Locate the cell with the specified text and output its [X, Y] center coordinate. 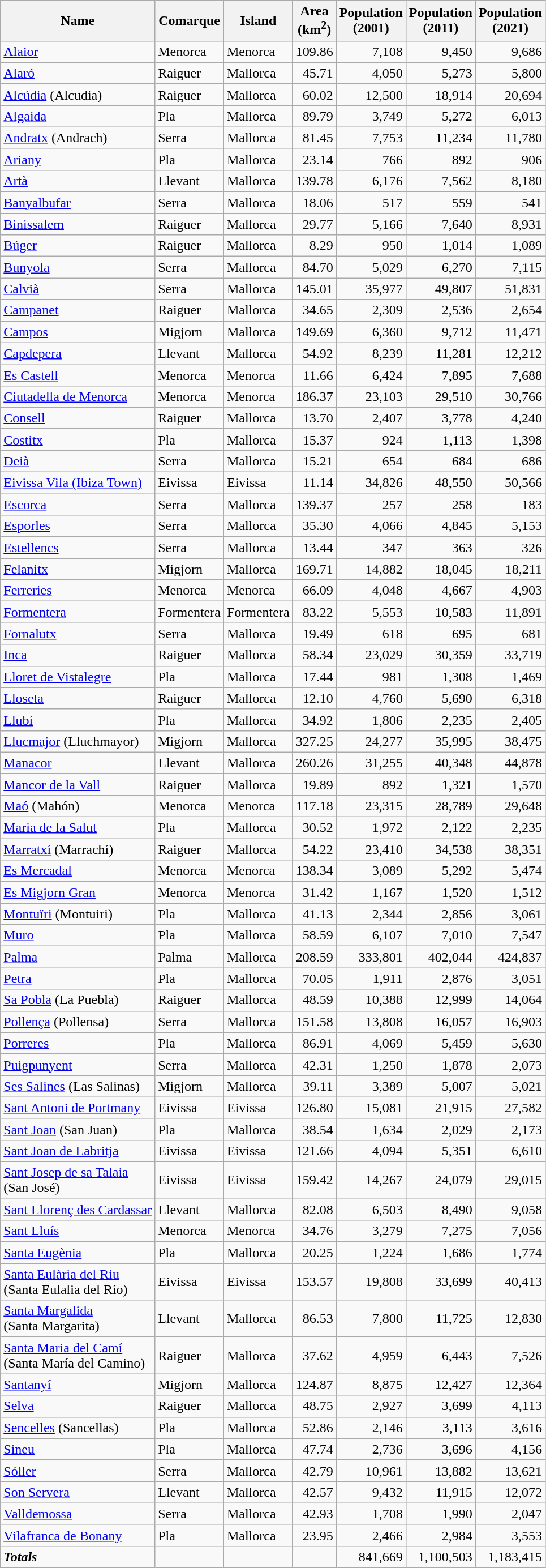
Totals [78, 1557]
153.57 [315, 1282]
82.08 [315, 1210]
29.77 [315, 224]
7,010 [440, 935]
145.01 [315, 289]
Santa Margalida(Santa Margarita) [78, 1318]
Costitx [78, 439]
2,927 [371, 1406]
70.05 [315, 979]
326 [510, 548]
1,014 [440, 246]
19.49 [315, 634]
6,176 [371, 181]
186.37 [315, 396]
347 [371, 548]
906 [510, 160]
38.54 [315, 1129]
12.10 [315, 698]
83.22 [315, 612]
15,081 [371, 1108]
Maria de la Salut [78, 828]
1,308 [440, 677]
34.76 [315, 1231]
20.25 [315, 1253]
Escorca [78, 505]
950 [371, 246]
38,475 [510, 741]
7,108 [371, 52]
Santanyí [78, 1385]
34.92 [315, 720]
Alaró [78, 73]
Andratx (Andrach) [78, 138]
11,725 [440, 1318]
5,630 [510, 1043]
51,831 [510, 289]
3,279 [371, 1231]
Sant Joan de Labritja [78, 1151]
121.66 [315, 1151]
1,113 [440, 439]
3,749 [371, 116]
1,183,415 [510, 1557]
124.87 [315, 1385]
4,760 [371, 698]
7,275 [440, 1231]
Marratxí (Marrachí) [78, 849]
6,610 [510, 1151]
11,915 [440, 1492]
Alcúdia (Alcudia) [78, 95]
29,648 [510, 806]
Population(2011) [440, 21]
9,450 [440, 52]
12,212 [510, 353]
2,173 [510, 1129]
42.57 [315, 1492]
Lloseta [78, 698]
1,250 [371, 1065]
2,984 [440, 1535]
12,999 [440, 1000]
258 [440, 505]
12,830 [510, 1318]
5,459 [440, 1043]
9,686 [510, 52]
8,931 [510, 224]
29,015 [510, 1180]
1,321 [440, 784]
5,690 [440, 698]
6,424 [371, 375]
58.34 [315, 655]
4,094 [371, 1151]
35,995 [440, 741]
126.80 [315, 1108]
89.79 [315, 116]
Manacor [78, 763]
23,029 [371, 655]
Puigpunyent [78, 1065]
Llubí [78, 720]
5,800 [510, 73]
559 [440, 203]
139.37 [315, 505]
3,696 [440, 1449]
2,344 [371, 914]
41.13 [315, 914]
2,029 [440, 1129]
24,079 [440, 1180]
7,526 [510, 1356]
1,224 [371, 1253]
23.95 [315, 1535]
2,876 [440, 979]
3,778 [440, 418]
13.44 [315, 548]
4,069 [371, 1043]
47.74 [315, 1449]
33,699 [440, 1282]
Deià [78, 461]
40,413 [510, 1282]
12,500 [371, 95]
Algaida [78, 116]
4,050 [371, 73]
5,021 [510, 1086]
Búger [78, 246]
924 [371, 439]
3,389 [371, 1086]
684 [440, 461]
4,066 [371, 526]
260.26 [315, 763]
3,616 [510, 1428]
2,536 [440, 310]
9,058 [510, 1210]
695 [440, 634]
11,891 [510, 612]
4,240 [510, 418]
34,538 [440, 849]
139.78 [315, 181]
6,270 [440, 267]
6,318 [510, 698]
13.70 [315, 418]
3,553 [510, 1535]
18,045 [440, 569]
3,089 [371, 871]
Estellencs [78, 548]
208.59 [315, 957]
30.52 [315, 828]
8,875 [371, 1385]
23,410 [371, 849]
24,277 [371, 741]
2,654 [510, 310]
18,914 [440, 95]
149.69 [315, 332]
20,694 [510, 95]
841,669 [371, 1557]
1,806 [371, 720]
14,064 [510, 1000]
30,359 [440, 655]
12,072 [510, 1492]
Montuïri (Montuiri) [78, 914]
11.66 [315, 375]
48.75 [315, 1406]
7,547 [510, 935]
4,113 [510, 1406]
Population(2021) [510, 21]
424,837 [510, 957]
4,903 [510, 591]
2,073 [510, 1065]
654 [371, 461]
Sant Llorenç des Cardassar [78, 1210]
45.71 [315, 73]
1,570 [510, 784]
Santa Eugènia [78, 1253]
15.21 [315, 461]
541 [510, 203]
1,878 [440, 1065]
Sóller [78, 1471]
42.31 [315, 1065]
3,699 [440, 1406]
Lloret de Vistalegre [78, 677]
52.86 [315, 1428]
49,807 [440, 289]
327.25 [315, 741]
5,153 [510, 526]
6,107 [371, 935]
14,882 [371, 569]
5,029 [371, 267]
14,267 [371, 1180]
363 [440, 548]
Name [78, 21]
2,146 [371, 1428]
11,471 [510, 332]
2,047 [510, 1514]
28,789 [440, 806]
Comarque [190, 21]
169.71 [315, 569]
1,520 [440, 892]
183 [510, 505]
8,239 [371, 353]
151.58 [315, 1022]
2,736 [371, 1449]
981 [371, 677]
18,211 [510, 569]
Vilafranca de Bonany [78, 1535]
1,686 [440, 1253]
17.44 [315, 677]
5,292 [440, 871]
7,800 [371, 1318]
39.11 [315, 1086]
Sant Lluís [78, 1231]
12,364 [510, 1385]
Es Mercadal [78, 871]
86.91 [315, 1043]
Campanet [78, 310]
618 [371, 634]
5,166 [371, 224]
Ariany [78, 160]
Sant Antoni de Portmany [78, 1108]
7,115 [510, 267]
Muro [78, 935]
9,712 [440, 332]
11,780 [510, 138]
1,089 [510, 246]
2,856 [440, 914]
84.70 [315, 267]
4,156 [510, 1449]
7,895 [440, 375]
Consell [78, 418]
50,566 [510, 483]
Pollença (Pollensa) [78, 1022]
7,056 [510, 1231]
2,309 [371, 310]
1,167 [371, 892]
6,360 [371, 332]
5,007 [440, 1086]
109.86 [315, 52]
766 [371, 160]
Binissalem [78, 224]
38,351 [510, 849]
333,801 [371, 957]
4,667 [440, 591]
Llucmajor (Lluchmayor) [78, 741]
6,013 [510, 116]
Population(2001) [371, 21]
34,826 [371, 483]
7,688 [510, 375]
2,466 [371, 1535]
2,407 [371, 418]
Santa Maria del Camí(Santa María del Camino) [78, 1356]
48.59 [315, 1000]
44,878 [510, 763]
Son Servera [78, 1492]
Alaior [78, 52]
8,180 [510, 181]
10,961 [371, 1471]
Area(km2) [315, 21]
21,915 [440, 1108]
Es Castell [78, 375]
Es Migjorn Gran [78, 892]
Inca [78, 655]
257 [371, 505]
6,503 [371, 1210]
5,351 [440, 1151]
42.79 [315, 1471]
4,959 [371, 1356]
16,057 [440, 1022]
13,808 [371, 1022]
1,990 [440, 1514]
48,550 [440, 483]
1,100,503 [440, 1557]
Sineu [78, 1449]
1,398 [510, 439]
686 [510, 461]
Porreres [78, 1043]
8,490 [440, 1210]
1,512 [510, 892]
3,051 [510, 979]
6,443 [440, 1356]
5,273 [440, 73]
Sa Pobla (La Puebla) [78, 1000]
1,972 [371, 828]
Santa Eulària del Riu(Santa Eulalia del Río) [78, 1282]
27,582 [510, 1108]
Valldemossa [78, 1514]
5,553 [371, 612]
37.62 [315, 1356]
86.53 [315, 1318]
1,911 [371, 979]
12,427 [440, 1385]
10,583 [440, 612]
35,977 [371, 289]
11.14 [315, 483]
31,255 [371, 763]
5,272 [440, 116]
2,122 [440, 828]
402,044 [440, 957]
30,766 [510, 396]
23.14 [315, 160]
7,753 [371, 138]
2,405 [510, 720]
23,315 [371, 806]
7,640 [440, 224]
1,774 [510, 1253]
Sencelles (Sancellas) [78, 1428]
Maó (Mahón) [78, 806]
23,103 [371, 396]
Artà [78, 181]
15.37 [315, 439]
10,388 [371, 1000]
Felanitx [78, 569]
4,845 [440, 526]
Capdepera [78, 353]
58.59 [315, 935]
33,719 [510, 655]
11,234 [440, 138]
4,048 [371, 591]
9,432 [371, 1492]
31.42 [315, 892]
18.06 [315, 203]
681 [510, 634]
5,474 [510, 871]
8.29 [315, 246]
138.34 [315, 871]
34.65 [315, 310]
40,348 [440, 763]
81.45 [315, 138]
Banyalbufar [78, 203]
3,113 [440, 1428]
3,061 [510, 914]
7,562 [440, 181]
Ciutadella de Menorca [78, 396]
Ferreries [78, 591]
13,882 [440, 1471]
16,903 [510, 1022]
35.30 [315, 526]
1,469 [510, 677]
19,808 [371, 1282]
Esporles [78, 526]
11,281 [440, 353]
1,634 [371, 1129]
Eivissa Vila (Ibiza Town) [78, 483]
Petra [78, 979]
159.42 [315, 1180]
Calvià [78, 289]
13,621 [510, 1471]
29,510 [440, 396]
Mancor de la Vall [78, 784]
66.09 [315, 591]
60.02 [315, 95]
Bunyola [78, 267]
Campos [78, 332]
117.18 [315, 806]
Sant Josep de sa Talaia(San José) [78, 1180]
Selva [78, 1406]
42.93 [315, 1514]
Fornalutx [78, 634]
54.22 [315, 849]
1,708 [371, 1514]
19.89 [315, 784]
54.92 [315, 353]
Island [258, 21]
Sant Joan (San Juan) [78, 1129]
517 [371, 203]
Ses Salines (Las Salinas) [78, 1086]
